Find where the given text appears and provide that cell's center as (X, Y) coordinate. 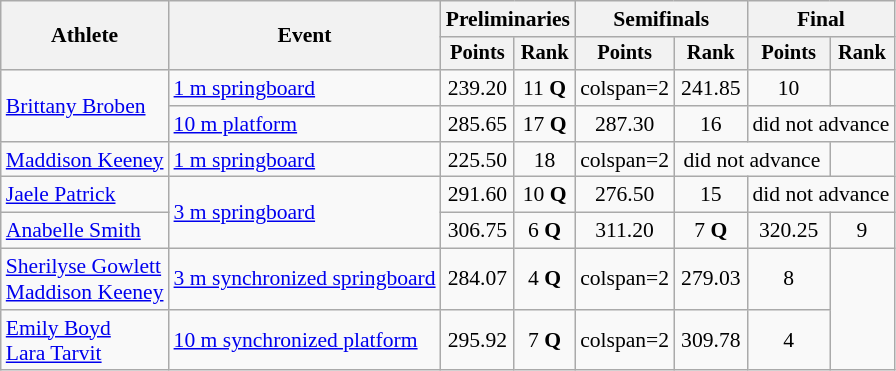
Brittany Broben (85, 106)
6 Q (544, 231)
17 Q (544, 124)
Sherilyse GowlettMaddison Keeney (85, 280)
320.25 (788, 231)
4 (788, 340)
241.85 (710, 88)
295.92 (478, 340)
311.20 (624, 231)
Jaele Patrick (85, 195)
18 (544, 160)
Preliminaries (508, 19)
11 Q (544, 88)
10 Q (544, 195)
Athlete (85, 36)
9 (862, 231)
276.50 (624, 195)
279.03 (710, 280)
3 m synchronized springboard (305, 280)
16 (710, 124)
Final (820, 19)
4 Q (544, 280)
284.07 (478, 280)
239.20 (478, 88)
Event (305, 36)
287.30 (624, 124)
Semifinals (661, 19)
3 m springboard (305, 212)
Maddison Keeney (85, 160)
306.75 (478, 231)
Emily BoydLara Tarvit (85, 340)
285.65 (478, 124)
10 m synchronized platform (305, 340)
309.78 (710, 340)
Anabelle Smith (85, 231)
10 m platform (305, 124)
10 (788, 88)
291.60 (478, 195)
225.50 (478, 160)
8 (788, 280)
15 (710, 195)
